From the cell containing the given text, extract its center point as [X, Y] coordinate. 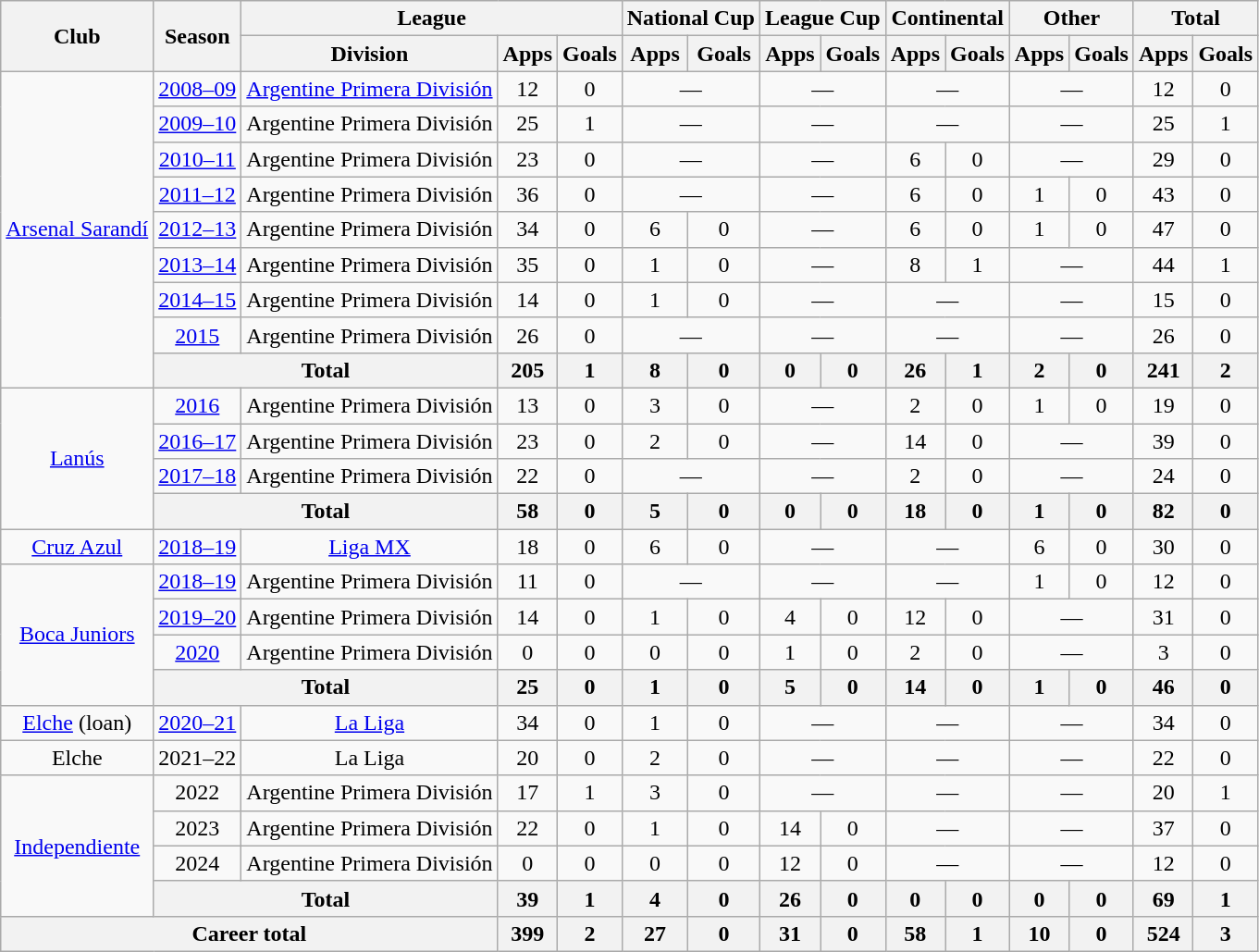
29 [1163, 159]
69 [1163, 898]
Other [1071, 19]
National Cup [690, 19]
2013–14 [198, 265]
27 [655, 933]
Division [370, 54]
10 [1039, 933]
24 [1163, 476]
Club [78, 36]
Lanús [78, 458]
2009–10 [198, 124]
35 [527, 265]
2021–22 [198, 758]
17 [527, 793]
Independiente [78, 846]
Continental [947, 19]
2020 [198, 652]
2017–18 [198, 476]
2008–09 [198, 89]
205 [527, 370]
2024 [198, 863]
13 [527, 405]
43 [1163, 194]
37 [1163, 828]
Liga MX [370, 547]
30 [1163, 547]
11 [527, 582]
2019–20 [198, 617]
19 [1163, 405]
Arsenal Sarandí [78, 229]
League Cup [822, 19]
2023 [198, 828]
Elche [78, 758]
2020–21 [198, 723]
82 [1163, 512]
2022 [198, 793]
399 [527, 933]
47 [1163, 229]
Boca Juniors [78, 635]
Elche (loan) [78, 723]
524 [1163, 933]
44 [1163, 265]
League [431, 19]
Career total [250, 933]
2011–12 [198, 194]
Cruz Azul [78, 547]
2015 [198, 335]
46 [1163, 687]
Season [198, 36]
15 [1163, 300]
2010–11 [198, 159]
2012–13 [198, 229]
2016–17 [198, 441]
36 [527, 194]
241 [1163, 370]
2016 [198, 405]
2014–15 [198, 300]
